Pinpoint the cell where the given text exists, returning its (x, y) midpoint coordinate. 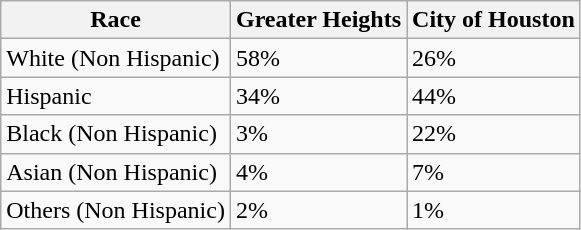
34% (318, 96)
White (Non Hispanic) (116, 58)
City of Houston (494, 20)
44% (494, 96)
1% (494, 210)
Hispanic (116, 96)
3% (318, 134)
7% (494, 172)
Asian (Non Hispanic) (116, 172)
4% (318, 172)
Race (116, 20)
Black (Non Hispanic) (116, 134)
58% (318, 58)
26% (494, 58)
Others (Non Hispanic) (116, 210)
22% (494, 134)
Greater Heights (318, 20)
2% (318, 210)
